Scan for the cell matching the given text and deliver its (x, y) coordinate at center. 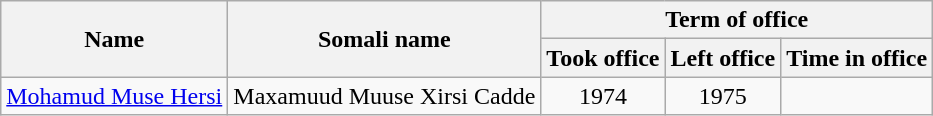
Maxamuud Muuse Xirsi Cadde (384, 96)
Term of office (737, 20)
Took office (603, 58)
1974 (603, 96)
Name (114, 39)
Mohamud Muse Hersi (114, 96)
Time in office (857, 58)
Somali name (384, 39)
Left office (723, 58)
1975 (723, 96)
